Identify which cell holds the provided text, then report its [x, y] central coordinate. 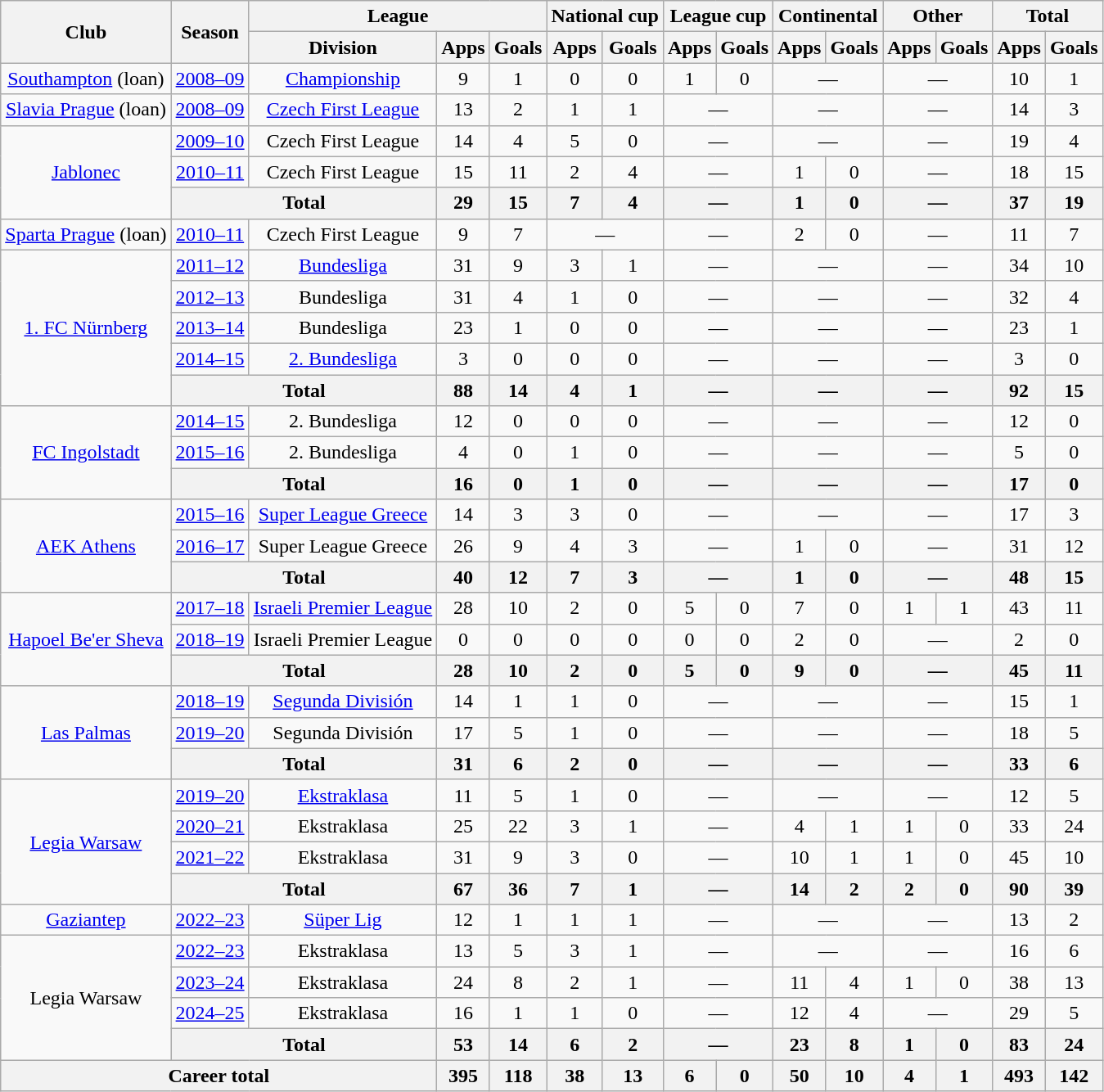
National cup [605, 16]
Other [938, 16]
Gaziantep [86, 920]
395 [463, 1076]
90 [1019, 888]
2013–14 [210, 327]
2016–17 [210, 546]
26 [463, 546]
League cup [718, 16]
37 [1019, 203]
Championship [343, 79]
118 [518, 1076]
92 [1019, 390]
2011–12 [210, 265]
Season [210, 32]
36 [518, 888]
22 [518, 826]
142 [1074, 1076]
39 [1074, 888]
2012–13 [210, 296]
Career total [219, 1076]
88 [463, 390]
25 [463, 826]
2023–24 [210, 982]
40 [463, 577]
53 [463, 1045]
2009–10 [210, 141]
43 [1019, 608]
League [398, 16]
2021–22 [210, 857]
2020–21 [210, 826]
48 [1019, 577]
Slavia Prague (loan) [86, 110]
Division [343, 47]
Sparta Prague (loan) [86, 234]
Hapoel Be'er Sheva [86, 639]
34 [1019, 265]
Las Palmas [86, 733]
FC Ingolstadt [86, 453]
32 [1019, 296]
83 [1019, 1045]
493 [1019, 1076]
AEK Athens [86, 546]
Süper Lig [343, 920]
Continental [828, 16]
Southampton (loan) [86, 79]
1. FC Nürnberg [86, 327]
50 [800, 1076]
Jablonec [86, 172]
67 [463, 888]
Club [86, 32]
2017–18 [210, 608]
2024–25 [210, 1013]
